Return the (x, y) coordinate for the center point of the cell that contains the specified text.  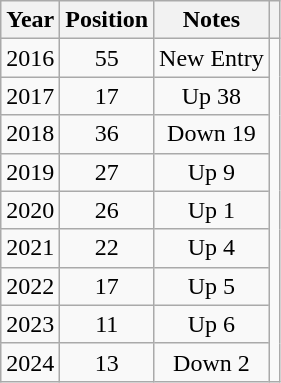
Position (107, 20)
2022 (30, 286)
26 (107, 210)
11 (107, 324)
2017 (30, 96)
2020 (30, 210)
2018 (30, 134)
13 (107, 362)
36 (107, 134)
27 (107, 172)
22 (107, 248)
Year (30, 20)
2024 (30, 362)
Down 19 (212, 134)
Up 4 (212, 248)
2023 (30, 324)
Up 9 (212, 172)
55 (107, 58)
New Entry (212, 58)
2019 (30, 172)
Up 5 (212, 286)
2021 (30, 248)
Down 2 (212, 362)
Up 38 (212, 96)
Up 1 (212, 210)
Notes (212, 20)
Up 6 (212, 324)
2016 (30, 58)
